Locate the cell with the specified text and output its [X, Y] center coordinate. 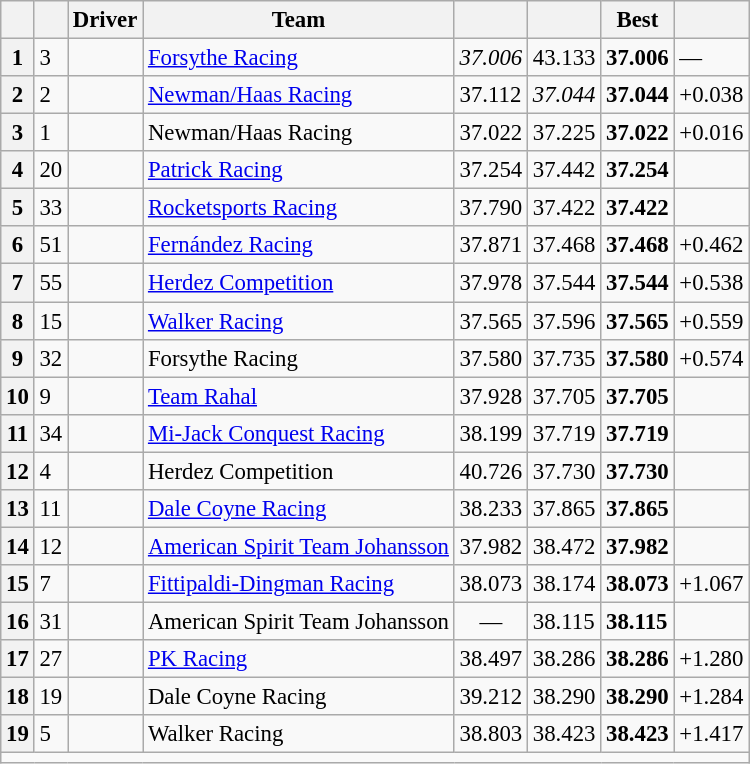
16 [18, 621]
37.790 [490, 208]
51 [50, 245]
37.735 [564, 358]
+0.038 [712, 95]
+1.284 [712, 697]
55 [50, 283]
+0.462 [712, 245]
Mi-Jack Conquest Racing [299, 433]
37.442 [564, 170]
38.233 [490, 509]
13 [18, 509]
32 [50, 358]
PK Racing [299, 659]
+0.538 [712, 283]
Rocketsports Racing [299, 208]
+1.280 [712, 659]
8 [18, 321]
38.497 [490, 659]
Team [299, 20]
37.871 [490, 245]
17 [18, 659]
+0.559 [712, 321]
18 [18, 697]
20 [50, 170]
14 [18, 546]
+0.016 [712, 133]
6 [18, 245]
Team Rahal [299, 396]
38.472 [564, 546]
43.133 [564, 58]
38.199 [490, 433]
37.596 [564, 321]
38.803 [490, 734]
Patrick Racing [299, 170]
38.174 [564, 584]
37.112 [490, 95]
37.225 [564, 133]
37.978 [490, 283]
39.212 [490, 697]
33 [50, 208]
40.726 [490, 471]
+1.417 [712, 734]
Fernández Racing [299, 245]
Best [638, 20]
+0.574 [712, 358]
27 [50, 659]
34 [50, 433]
+1.067 [712, 584]
37.928 [490, 396]
Fittipaldi-Dingman Racing [299, 584]
31 [50, 621]
10 [18, 396]
Driver [106, 20]
